Extract the (X, Y) coordinate from the center of the cell holding the provided text.  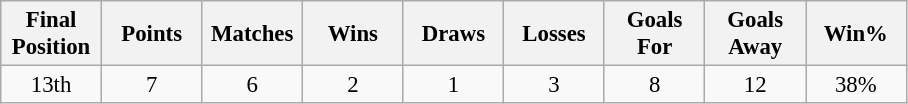
13th (52, 85)
7 (152, 85)
2 (354, 85)
1 (454, 85)
Final Position (52, 34)
Matches (252, 34)
Draws (454, 34)
3 (554, 85)
Goals For (654, 34)
8 (654, 85)
Goals Away (756, 34)
38% (856, 85)
12 (756, 85)
Win% (856, 34)
Points (152, 34)
6 (252, 85)
Wins (354, 34)
Losses (554, 34)
